Scan for the cell matching the given text and deliver its (x, y) coordinate at center. 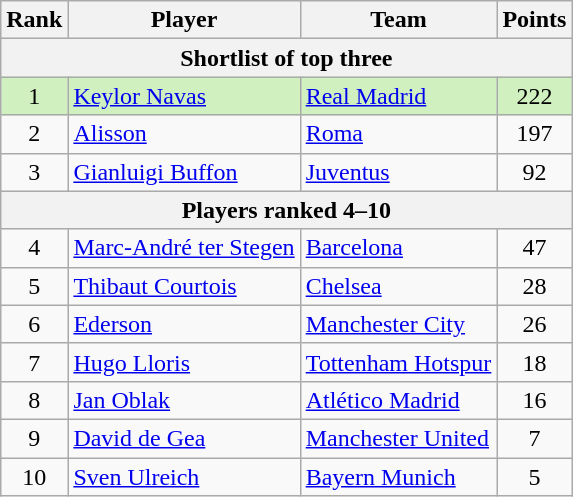
Shortlist of top three (286, 58)
Atlético Madrid (398, 400)
Real Madrid (398, 96)
Marc-André ter Stegen (184, 248)
Tottenham Hotspur (398, 362)
222 (534, 96)
Juventus (398, 172)
David de Gea (184, 438)
Chelsea (398, 286)
2 (34, 134)
Gianluigi Buffon (184, 172)
Player (184, 20)
26 (534, 324)
Roma (398, 134)
18 (534, 362)
92 (534, 172)
9 (34, 438)
Manchester United (398, 438)
Ederson (184, 324)
Rank (34, 20)
Jan Oblak (184, 400)
Hugo Lloris (184, 362)
Alisson (184, 134)
1 (34, 96)
Keylor Navas (184, 96)
47 (534, 248)
16 (534, 400)
Sven Ulreich (184, 477)
Barcelona (398, 248)
Points (534, 20)
28 (534, 286)
4 (34, 248)
Bayern Munich (398, 477)
6 (34, 324)
10 (34, 477)
Manchester City (398, 324)
8 (34, 400)
Thibaut Courtois (184, 286)
197 (534, 134)
3 (34, 172)
Players ranked 4–10 (286, 210)
Team (398, 20)
